Locate the cell with the specified text and output its [x, y] center coordinate. 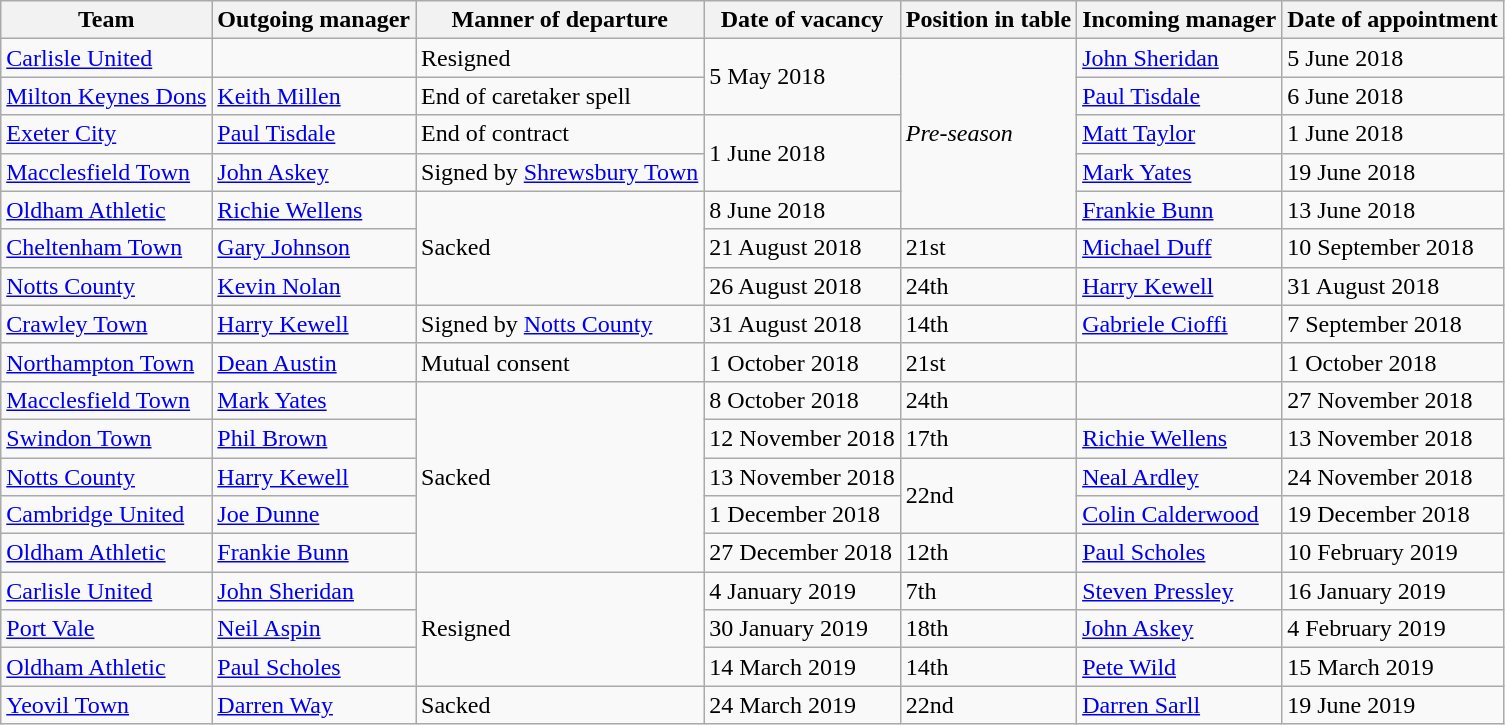
Pre-season [988, 134]
Exeter City [106, 134]
1 December 2018 [802, 515]
Swindon Town [106, 438]
19 June 2019 [1393, 705]
12 November 2018 [802, 438]
Signed by Notts County [560, 324]
Steven Pressley [1180, 591]
12th [988, 553]
5 June 2018 [1393, 58]
Port Vale [106, 629]
6 June 2018 [1393, 96]
13 June 2018 [1393, 210]
End of contract [560, 134]
24 November 2018 [1393, 477]
Cheltenham Town [106, 248]
Gary Johnson [314, 248]
8 June 2018 [802, 210]
24 March 2019 [802, 705]
10 February 2019 [1393, 553]
16 January 2019 [1393, 591]
19 June 2018 [1393, 172]
18th [988, 629]
27 November 2018 [1393, 400]
Date of appointment [1393, 20]
Neal Ardley [1180, 477]
21 August 2018 [802, 248]
30 January 2019 [802, 629]
Joe Dunne [314, 515]
Mutual consent [560, 362]
Darren Sarll [1180, 705]
4 January 2019 [802, 591]
17th [988, 438]
Manner of departure [560, 20]
Yeovil Town [106, 705]
Neil Aspin [314, 629]
Northampton Town [106, 362]
Gabriele Cioffi [1180, 324]
15 March 2019 [1393, 667]
19 December 2018 [1393, 515]
End of caretaker spell [560, 96]
26 August 2018 [802, 286]
Dean Austin [314, 362]
Team [106, 20]
Cambridge United [106, 515]
10 September 2018 [1393, 248]
27 December 2018 [802, 553]
14 March 2019 [802, 667]
Pete Wild [1180, 667]
Phil Brown [314, 438]
Outgoing manager [314, 20]
Keith Millen [314, 96]
Crawley Town [106, 324]
7 September 2018 [1393, 324]
Incoming manager [1180, 20]
Date of vacancy [802, 20]
4 February 2019 [1393, 629]
Milton Keynes Dons [106, 96]
Colin Calderwood [1180, 515]
Position in table [988, 20]
Kevin Nolan [314, 286]
5 May 2018 [802, 77]
7th [988, 591]
Signed by Shrewsbury Town [560, 172]
Michael Duff [1180, 248]
Darren Way [314, 705]
8 October 2018 [802, 400]
Matt Taylor [1180, 134]
